Capture the cell that displays the provided text and extract its (X, Y) central coordinate. 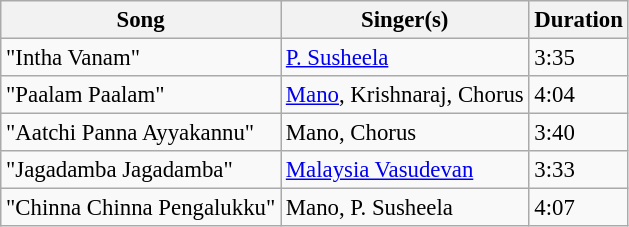
Mano, Krishnaraj, Chorus (406, 95)
Mano, P. Susheela (406, 208)
P. Susheela (406, 58)
Singer(s) (406, 20)
"Aatchi Panna Ayyakannu" (141, 133)
Song (141, 20)
"Paalam Paalam" (141, 95)
4:04 (578, 95)
Duration (578, 20)
"Intha Vanam" (141, 58)
3:40 (578, 133)
"Jagadamba Jagadamba" (141, 170)
3:35 (578, 58)
Mano, Chorus (406, 133)
3:33 (578, 170)
Malaysia Vasudevan (406, 170)
"Chinna Chinna Pengalukku" (141, 208)
4:07 (578, 208)
